Search for the cell housing the specified text and yield its [x, y] center coordinate. 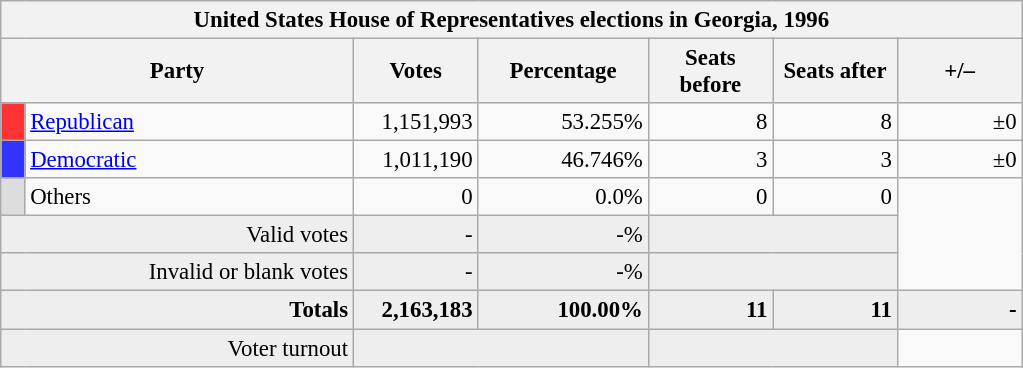
53.255% [563, 122]
Totals [178, 310]
Invalid or blank votes [178, 273]
Valid votes [178, 235]
0.0% [563, 197]
Democratic [189, 160]
Voter turnout [178, 348]
1,011,190 [416, 160]
Others [189, 197]
46.746% [563, 160]
Party [178, 72]
1,151,993 [416, 122]
Seats before [710, 72]
United States House of Representatives elections in Georgia, 1996 [512, 20]
2,163,183 [416, 310]
Republican [189, 122]
Votes [416, 72]
+/– [960, 72]
Seats after [836, 72]
Percentage [563, 72]
100.00% [563, 310]
